Search for the cell housing the specified text and yield its (x, y) center coordinate. 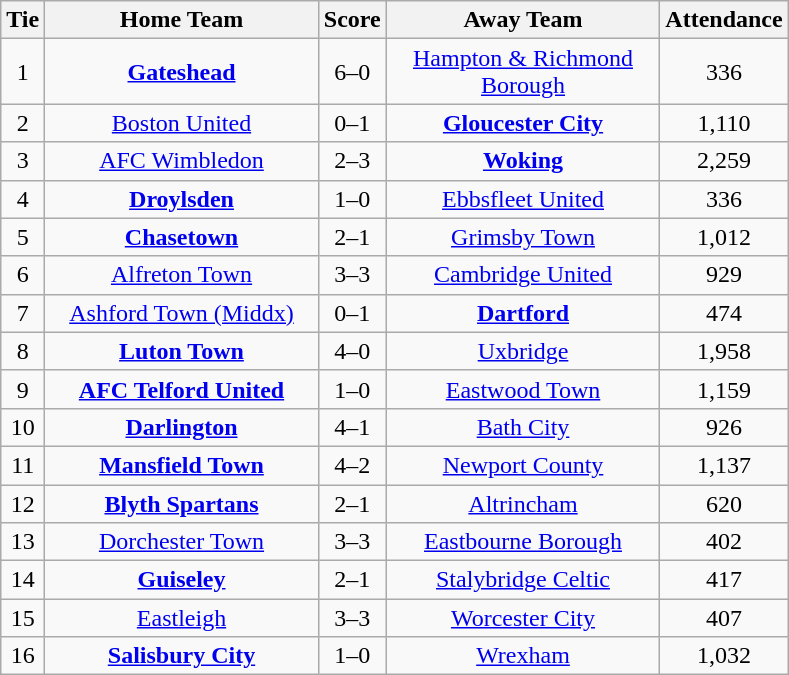
2–3 (352, 161)
474 (724, 313)
Attendance (724, 20)
Darlington (182, 427)
AFC Wimbledon (182, 161)
6–0 (352, 72)
4–1 (352, 427)
Woking (523, 161)
Chasetown (182, 237)
4 (23, 199)
Ebbsfleet United (523, 199)
Ashford Town (Middx) (182, 313)
929 (724, 275)
1,012 (724, 237)
1,110 (724, 123)
Gateshead (182, 72)
8 (23, 351)
Uxbridge (523, 351)
11 (23, 465)
2 (23, 123)
Tie (23, 20)
3 (23, 161)
Score (352, 20)
402 (724, 542)
13 (23, 542)
620 (724, 503)
Gloucester City (523, 123)
4–2 (352, 465)
Droylsden (182, 199)
1,159 (724, 389)
1,032 (724, 656)
5 (23, 237)
Wrexham (523, 656)
Dartford (523, 313)
6 (23, 275)
7 (23, 313)
Blyth Spartans (182, 503)
Boston United (182, 123)
Altrincham (523, 503)
2,259 (724, 161)
Stalybridge Celtic (523, 580)
Alfreton Town (182, 275)
Newport County (523, 465)
Mansfield Town (182, 465)
Hampton & Richmond Borough (523, 72)
Luton Town (182, 351)
Worcester City (523, 618)
9 (23, 389)
Eastwood Town (523, 389)
Salisbury City (182, 656)
Dorchester Town (182, 542)
Guiseley (182, 580)
Grimsby Town (523, 237)
Cambridge United (523, 275)
1,958 (724, 351)
Home Team (182, 20)
Eastleigh (182, 618)
926 (724, 427)
Bath City (523, 427)
14 (23, 580)
4–0 (352, 351)
Eastbourne Borough (523, 542)
417 (724, 580)
AFC Telford United (182, 389)
Away Team (523, 20)
1,137 (724, 465)
15 (23, 618)
1 (23, 72)
10 (23, 427)
16 (23, 656)
12 (23, 503)
407 (724, 618)
